Identify which cell holds the provided text, then report its (X, Y) central coordinate. 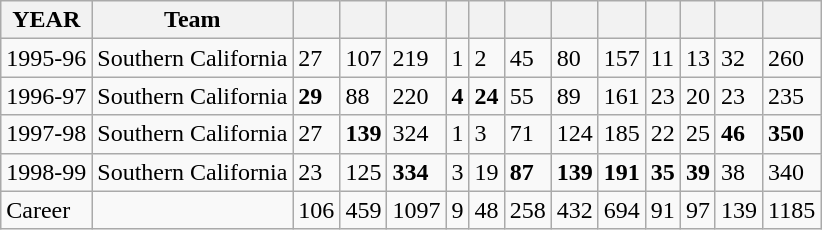
107 (364, 58)
38 (738, 172)
32 (738, 58)
55 (528, 96)
1997-98 (46, 134)
25 (698, 134)
80 (574, 58)
258 (528, 210)
235 (792, 96)
459 (364, 210)
106 (316, 210)
1097 (416, 210)
48 (486, 210)
1995-96 (46, 58)
71 (528, 134)
9 (458, 210)
219 (416, 58)
91 (662, 210)
97 (698, 210)
2 (486, 58)
35 (662, 172)
13 (698, 58)
45 (528, 58)
88 (364, 96)
22 (662, 134)
29 (316, 96)
350 (792, 134)
11 (662, 58)
1996-97 (46, 96)
87 (528, 172)
125 (364, 172)
694 (622, 210)
Team (192, 20)
1998-99 (46, 172)
432 (574, 210)
20 (698, 96)
46 (738, 134)
340 (792, 172)
19 (486, 172)
24 (486, 96)
220 (416, 96)
157 (622, 58)
YEAR (46, 20)
1185 (792, 210)
191 (622, 172)
Career (46, 210)
124 (574, 134)
4 (458, 96)
324 (416, 134)
89 (574, 96)
185 (622, 134)
161 (622, 96)
334 (416, 172)
39 (698, 172)
260 (792, 58)
